Return the [x, y] coordinate for the center point of the cell that contains the specified text.  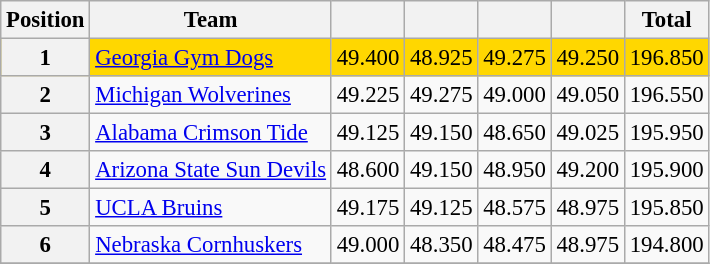
195.900 [666, 170]
2 [46, 95]
48.950 [514, 170]
48.575 [514, 208]
48.350 [442, 245]
196.850 [666, 58]
6 [46, 245]
49.175 [368, 208]
1 [46, 58]
49.025 [588, 133]
195.950 [666, 133]
49.050 [588, 95]
194.800 [666, 245]
49.225 [368, 95]
48.925 [442, 58]
Georgia Gym Dogs [211, 58]
Total [666, 20]
Arizona State Sun Devils [211, 170]
3 [46, 133]
49.250 [588, 58]
196.550 [666, 95]
Michigan Wolverines [211, 95]
5 [46, 208]
Nebraska Cornhuskers [211, 245]
49.400 [368, 58]
49.200 [588, 170]
48.600 [368, 170]
Position [46, 20]
4 [46, 170]
UCLA Bruins [211, 208]
Team [211, 20]
48.650 [514, 133]
48.475 [514, 245]
Alabama Crimson Tide [211, 133]
195.850 [666, 208]
